Capture the cell that displays the provided text and extract its [x, y] central coordinate. 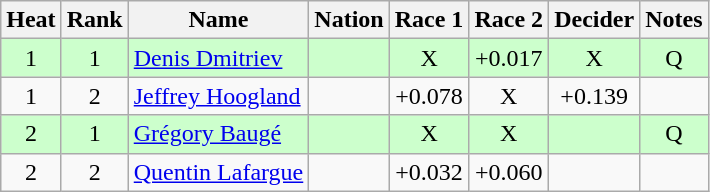
Quentin Lafargue [218, 172]
Jeffrey Hoogland [218, 96]
+0.060 [509, 172]
Rank [94, 20]
Denis Dmitriev [218, 58]
+0.017 [509, 58]
+0.032 [429, 172]
Decider [594, 20]
Notes [674, 20]
+0.078 [429, 96]
Race 2 [509, 20]
Grégory Baugé [218, 134]
+0.139 [594, 96]
Nation [349, 20]
Race 1 [429, 20]
Name [218, 20]
Heat [31, 20]
